Determine the [X, Y] coordinate at the center of the cell enclosing the given text.  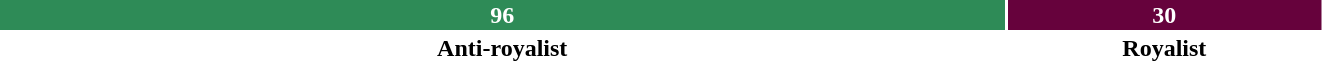
30 [1164, 15]
96 [502, 15]
